Detect which cell encompasses the target text, then output its [x, y] center coordinate. 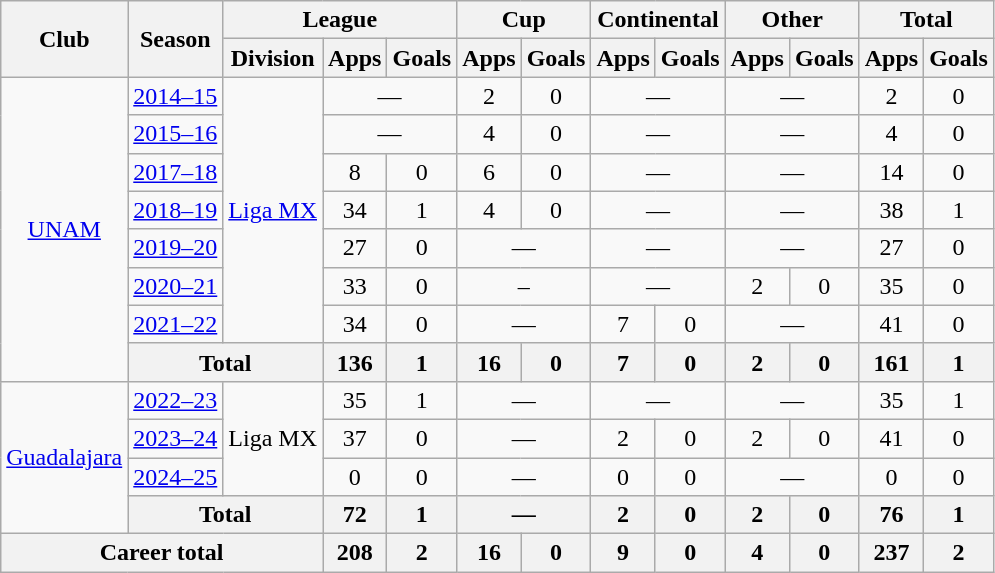
Cup [524, 20]
136 [355, 362]
208 [355, 553]
33 [355, 286]
37 [355, 438]
League [340, 20]
2017–18 [176, 172]
9 [623, 553]
Guadalajara [64, 457]
Season [176, 39]
Club [64, 39]
– [524, 286]
2015–16 [176, 134]
72 [355, 515]
76 [891, 515]
UNAM [64, 229]
161 [891, 362]
Division [273, 58]
2014–15 [176, 96]
237 [891, 553]
2021–22 [176, 324]
2019–20 [176, 248]
2023–24 [176, 438]
Other [792, 20]
2018–19 [176, 210]
Continental [658, 20]
2022–23 [176, 400]
2020–21 [176, 286]
2024–25 [176, 477]
38 [891, 210]
8 [355, 172]
Career total [162, 553]
6 [489, 172]
14 [891, 172]
